Return the (x, y) coordinate for the center point of the cell that contains the specified text.  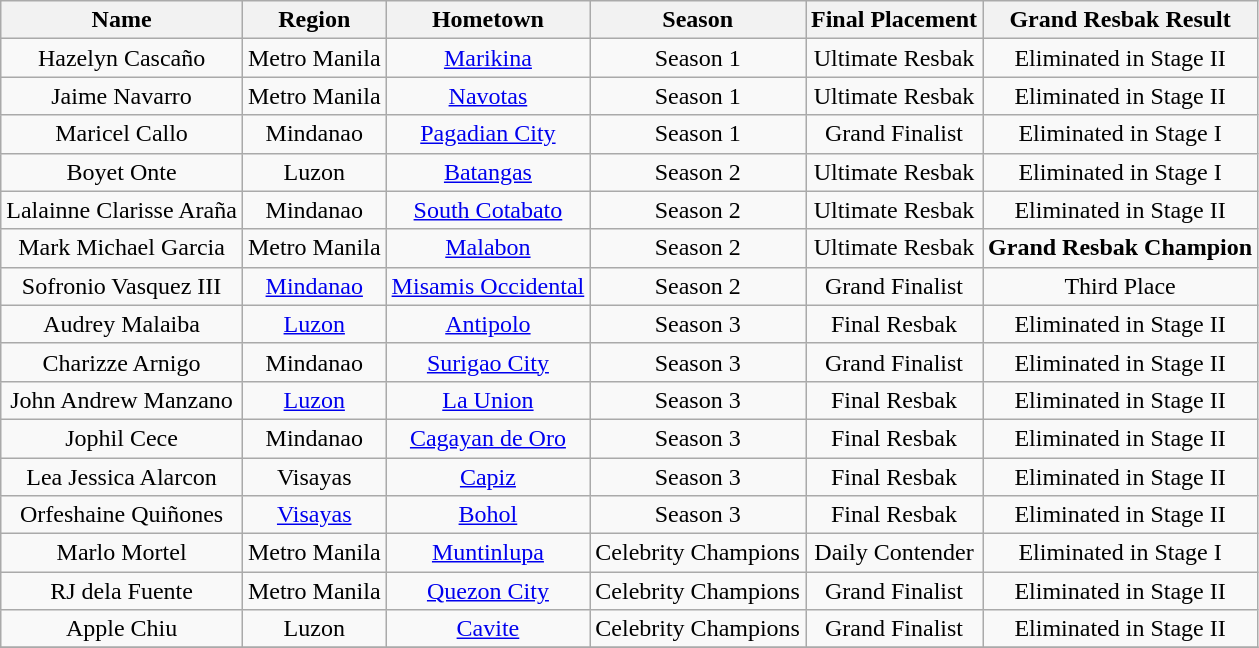
Marikina (488, 58)
Grand Resbak Champion (1120, 248)
Apple Chiu (122, 629)
Season (698, 20)
Sofronio Vasquez III (122, 286)
Orfeshaine Quiñones (122, 515)
Daily Contender (894, 553)
South Cotabato (488, 210)
Muntinlupa (488, 553)
Capiz (488, 477)
Jaime Navarro (122, 96)
Cavite (488, 629)
Hazelyn Cascaño (122, 58)
Mark Michael Garcia (122, 248)
Name (122, 20)
RJ dela Fuente (122, 591)
Navotas (488, 96)
Marlo Mortel (122, 553)
Region (314, 20)
Boyet Onte (122, 172)
Antipolo (488, 324)
Batangas (488, 172)
Hometown (488, 20)
Quezon City (488, 591)
Charizze Arnigo (122, 362)
Audrey Malaiba (122, 324)
Jophil Cece (122, 438)
Cagayan de Oro (488, 438)
Grand Resbak Result (1120, 20)
Malabon (488, 248)
Lea Jessica Alarcon (122, 477)
Bohol (488, 515)
Surigao City (488, 362)
Third Place (1120, 286)
Misamis Occidental (488, 286)
Pagadian City (488, 134)
La Union (488, 400)
Lalainne Clarisse Araña (122, 210)
John Andrew Manzano (122, 400)
Final Placement (894, 20)
Maricel Callo (122, 134)
